Search for the cell housing the specified text and yield its [X, Y] center coordinate. 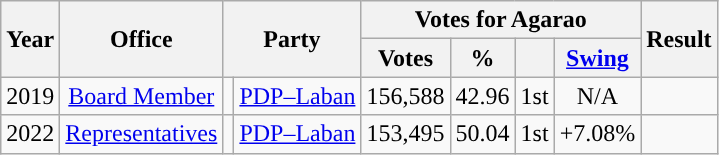
153,495 [406, 134]
Year [30, 39]
% [482, 58]
Result [679, 39]
Party [292, 39]
N/A [598, 96]
2019 [30, 96]
2022 [30, 134]
42.96 [482, 96]
50.04 [482, 134]
Representatives [142, 134]
Votes for Agarao [501, 20]
Board Member [142, 96]
156,588 [406, 96]
+7.08% [598, 134]
Swing [598, 58]
Office [142, 39]
Votes [406, 58]
